Find where the given text appears and provide that cell's center as (X, Y) coordinate. 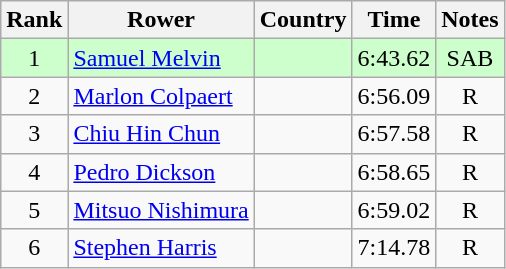
6:58.65 (394, 172)
Chiu Hin Chun (161, 134)
6 (34, 248)
SAB (470, 58)
7:14.78 (394, 248)
Time (394, 20)
Country (303, 20)
Samuel Melvin (161, 58)
1 (34, 58)
6:59.02 (394, 210)
Pedro Dickson (161, 172)
Notes (470, 20)
6:57.58 (394, 134)
3 (34, 134)
Marlon Colpaert (161, 96)
Mitsuo Nishimura (161, 210)
4 (34, 172)
Rank (34, 20)
6:43.62 (394, 58)
5 (34, 210)
2 (34, 96)
6:56.09 (394, 96)
Rower (161, 20)
Stephen Harris (161, 248)
